Search for the cell housing the specified text and yield its (X, Y) center coordinate. 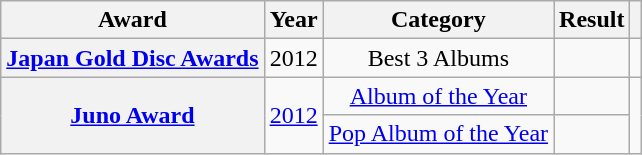
Album of the Year (438, 96)
Result (592, 20)
Japan Gold Disc Awards (132, 58)
Award (132, 20)
Category (438, 20)
Pop Album of the Year (438, 134)
Year (294, 20)
Juno Award (132, 115)
Best 3 Albums (438, 58)
